Output the [x, y] coordinate of the center of the cell containing the given text.  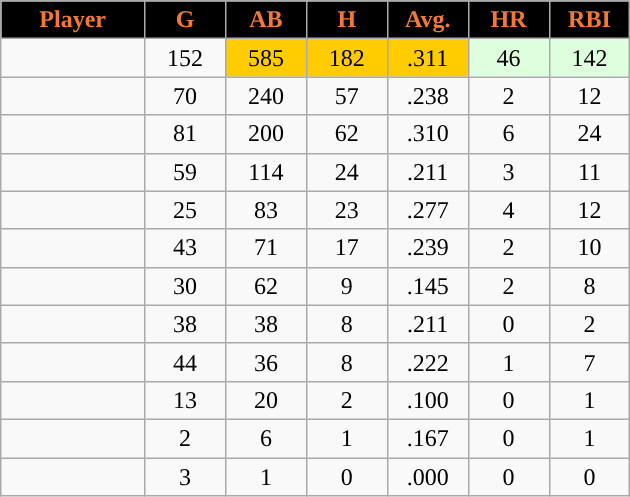
.238 [428, 96]
.277 [428, 210]
71 [266, 248]
.239 [428, 248]
9 [346, 286]
.222 [428, 362]
36 [266, 362]
44 [186, 362]
Player [73, 20]
13 [186, 400]
20 [266, 400]
7 [590, 362]
70 [186, 96]
25 [186, 210]
.145 [428, 286]
.100 [428, 400]
152 [186, 58]
.311 [428, 58]
57 [346, 96]
11 [590, 172]
.310 [428, 134]
30 [186, 286]
4 [508, 210]
10 [590, 248]
83 [266, 210]
.000 [428, 477]
43 [186, 248]
G [186, 20]
46 [508, 58]
17 [346, 248]
585 [266, 58]
240 [266, 96]
59 [186, 172]
200 [266, 134]
23 [346, 210]
182 [346, 58]
HR [508, 20]
Avg. [428, 20]
81 [186, 134]
AB [266, 20]
.167 [428, 438]
114 [266, 172]
142 [590, 58]
H [346, 20]
RBI [590, 20]
